Determine the [X, Y] coordinate at the center of the cell enclosing the given text.  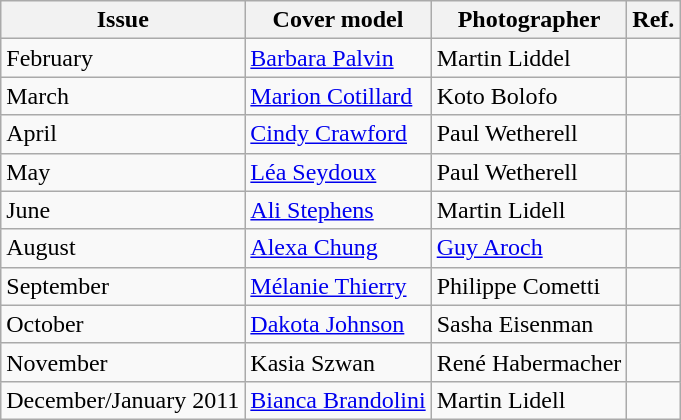
May [123, 172]
Sasha Eisenman [529, 324]
March [123, 96]
Kasia Szwan [338, 362]
Bianca Brandolini [338, 400]
Photographer [529, 20]
October [123, 324]
Koto Bolofo [529, 96]
Cover model [338, 20]
April [123, 134]
Ref. [654, 20]
Martin Liddel [529, 58]
Marion Cotillard [338, 96]
December/January 2011 [123, 400]
February [123, 58]
Alexa Chung [338, 248]
Léa Seydoux [338, 172]
Ali Stephens [338, 210]
Philippe Cometti [529, 286]
August [123, 248]
September [123, 286]
Barbara Palvin [338, 58]
November [123, 362]
June [123, 210]
Mélanie Thierry [338, 286]
Dakota Johnson [338, 324]
Guy Aroch [529, 248]
Cindy Crawford [338, 134]
Issue [123, 20]
René Habermacher [529, 362]
